Locate the cell with the specified text and output its (X, Y) center coordinate. 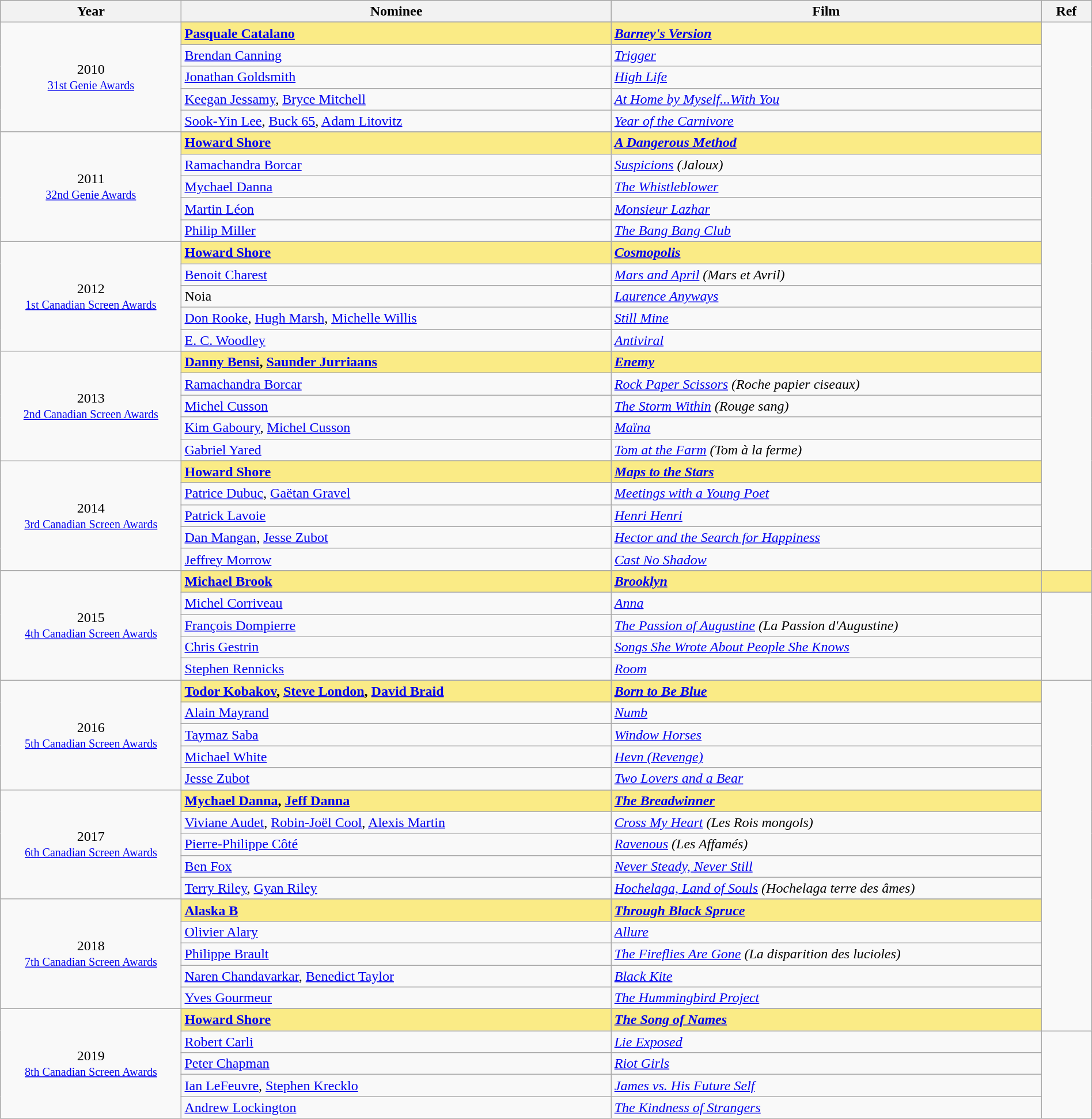
Pierre-Philippe Côté (396, 844)
Gabriel Yared (396, 450)
Antiviral (826, 340)
Still Mine (826, 318)
Trigger (826, 55)
2012 1st Canadian Screen Awards (91, 296)
Henri Henri (826, 515)
Allure (826, 932)
Terry Riley, Gyan Riley (396, 888)
Michel Corriveau (396, 603)
Jonathan Goldsmith (396, 77)
Mychael Danna (396, 187)
Meetings with a Young Poet (826, 494)
Suspicions (Jaloux) (826, 165)
Brooklyn (826, 581)
Patrick Lavoie (396, 515)
The Passion of Augustine (La Passion d'Augustine) (826, 625)
Benoit Charest (396, 275)
The Song of Names (826, 1020)
Maïna (826, 428)
Laurence Anyways (826, 297)
Don Rooke, Hugh Marsh, Michelle Willis (396, 318)
2016 5th Canadian Screen Awards (91, 735)
Monsieur Lazhar (826, 208)
2015 4th Canadian Screen Awards (91, 625)
The Bang Bang Club (826, 230)
Ian LeFeuvre, Stephen Krecklo (396, 1086)
Anna (826, 603)
Michael Brook (396, 581)
Enemy (826, 362)
Ravenous (Les Affamés) (826, 844)
2018 7th Canadian Screen Awards (91, 954)
Jesse Zubot (396, 779)
Todor Kobakov, Steve London, David Braid (396, 691)
E. C. Woodley (396, 340)
Hevn (Revenge) (826, 757)
Pasquale Catalano (396, 33)
Taymaz Saba (396, 735)
2019 8th Canadian Screen Awards (91, 1064)
Through Black Spruce (826, 910)
Yves Gourmeur (396, 998)
Viviane Audet, Robin-Joël Cool, Alexis Martin (396, 822)
The Fireflies Are Gone (La disparition des lucioles) (826, 954)
Philippe Brault (396, 954)
The Whistleblower (826, 187)
At Home by Myself...With You (826, 99)
Born to Be Blue (826, 691)
Lie Exposed (826, 1042)
Cast No Shadow (826, 559)
Noia (396, 297)
Year of the Carnivore (826, 121)
Olivier Alary (396, 932)
A Dangerous Method (826, 143)
Room (826, 669)
The Storm Within (Rouge sang) (826, 406)
Hochelaga, Land of Souls (Hochelaga terre des âmes) (826, 888)
Cross My Heart (Les Rois mongols) (826, 822)
Alain Mayrand (396, 713)
Mychael Danna, Jeff Danna (396, 801)
James vs. His Future Self (826, 1086)
Martin Léon (396, 208)
Rock Paper Scissors (Roche papier ciseaux) (826, 384)
Brendan Canning (396, 55)
François Dompierre (396, 625)
Naren Chandavarkar, Benedict Taylor (396, 976)
Robert Carli (396, 1042)
Patrice Dubuc, Gaëtan Gravel (396, 494)
The Hummingbird Project (826, 998)
Window Horses (826, 735)
2017 6th Canadian Screen Awards (91, 844)
Philip Miller (396, 230)
2011 32nd Genie Awards (91, 187)
Hector and the Search for Happiness (826, 537)
Peter Chapman (396, 1064)
Two Lovers and a Bear (826, 779)
Andrew Lockington (396, 1107)
Jeffrey Morrow (396, 559)
Mars and April (Mars et Avril) (826, 275)
Year (91, 12)
Stephen Rennicks (396, 669)
2013 2nd Canadian Screen Awards (91, 406)
Alaska B (396, 910)
Riot Girls (826, 1064)
Nominee (396, 12)
Keegan Jessamy, Bryce Mitchell (396, 99)
Songs She Wrote About People She Knows (826, 647)
Sook-Yin Lee, Buck 65, Adam Litovitz (396, 121)
Never Steady, Never Still (826, 866)
Numb (826, 713)
Ben Fox (396, 866)
The Kindness of Strangers (826, 1107)
Ref (1067, 12)
Danny Bensi, Saunder Jurriaans (396, 362)
Michel Cusson (396, 406)
Michael White (396, 757)
The Breadwinner (826, 801)
2014 3rd Canadian Screen Awards (91, 515)
Chris Gestrin (396, 647)
Kim Gaboury, Michel Cusson (396, 428)
Black Kite (826, 976)
Film (826, 12)
Tom at the Farm (Tom à la ferme) (826, 450)
Maps to the Stars (826, 472)
Dan Mangan, Jesse Zubot (396, 537)
High Life (826, 77)
Barney's Version (826, 33)
Cosmopolis (826, 252)
2010 31st Genie Awards (91, 77)
